Locate the cell with the specified text and output its [x, y] center coordinate. 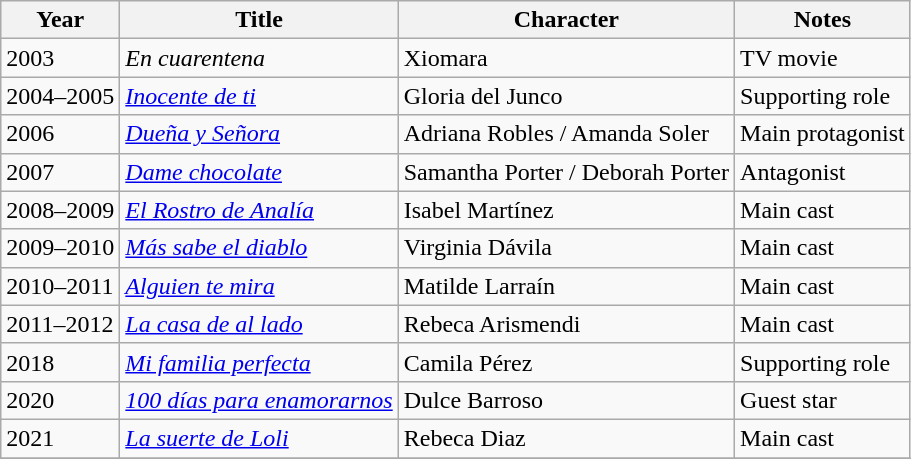
Adriana Robles / Amanda Soler [566, 134]
100 días para enamorarnos [259, 400]
2007 [60, 172]
La suerte de Loli [259, 438]
Notes [823, 20]
2006 [60, 134]
Mi familia perfecta [259, 362]
Xiomara [566, 58]
Main protagonist [823, 134]
Character [566, 20]
Year [60, 20]
Inocente de ti [259, 96]
2010–2011 [60, 286]
2003 [60, 58]
Más sabe el diablo [259, 248]
La casa de al lado [259, 324]
Antagonist [823, 172]
Dulce Barroso [566, 400]
Rebeca Arismendi [566, 324]
2021 [60, 438]
2004–2005 [60, 96]
Matilde Larraín [566, 286]
Gloria del Junco [566, 96]
Virginia Dávila [566, 248]
En cuarentena [259, 58]
El Rostro de Analía [259, 210]
Isabel Martínez [566, 210]
2008–2009 [60, 210]
2018 [60, 362]
TV movie [823, 58]
2009–2010 [60, 248]
Rebeca Diaz [566, 438]
Guest star [823, 400]
Title [259, 20]
Dame chocolate [259, 172]
Samantha Porter / Deborah Porter [566, 172]
Dueña y Señora [259, 134]
2011–2012 [60, 324]
2020 [60, 400]
Camila Pérez [566, 362]
Alguien te mira [259, 286]
